Return the (X, Y) coordinate for the center point of the cell that contains the specified text.  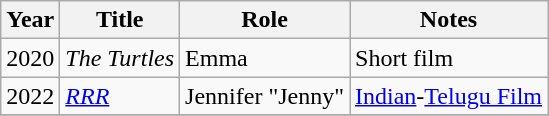
Title (120, 20)
2022 (30, 96)
2020 (30, 58)
Year (30, 20)
Emma (265, 58)
Role (265, 20)
Jennifer "Jenny" (265, 96)
Notes (449, 20)
The Turtles (120, 58)
Indian-Telugu Film (449, 96)
Short film (449, 58)
RRR (120, 96)
